Return the (X, Y) coordinate for the center point of the cell that contains the specified text.  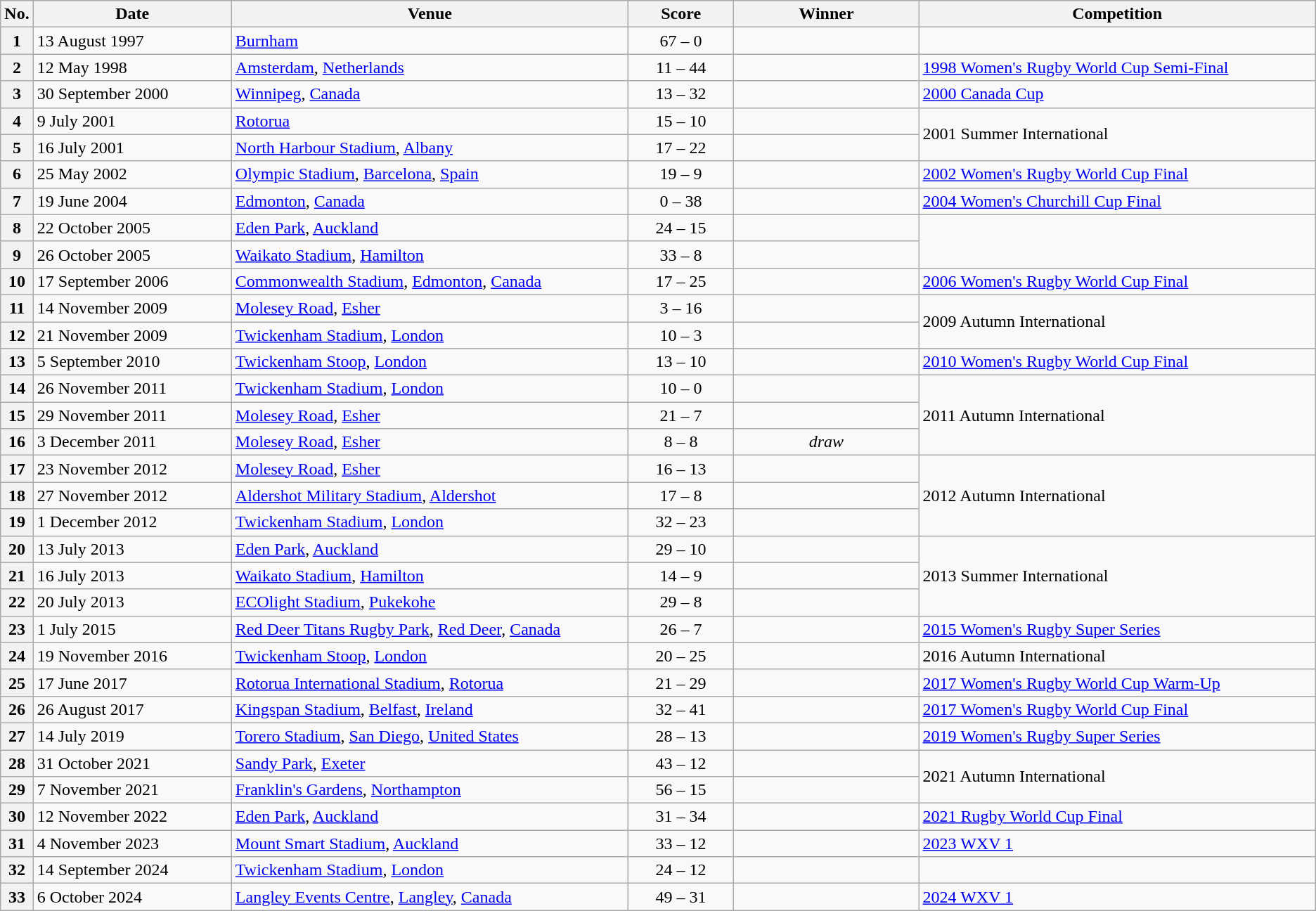
Commonwealth Stadium, Edmonton, Canada (430, 281)
31 – 34 (680, 817)
49 – 31 (680, 897)
1 (17, 41)
28 (17, 763)
16 (17, 442)
No. (17, 14)
26 November 2011 (132, 389)
2016 Autumn International (1117, 656)
ECOlight Stadium, Pukekohe (430, 602)
8 – 8 (680, 442)
15 – 10 (680, 121)
26 August 2017 (132, 709)
14 (17, 389)
2019 Women's Rugby Super Series (1117, 736)
30 September 2000 (132, 94)
21 – 7 (680, 415)
31 October 2021 (132, 763)
17 – 8 (680, 496)
56 – 15 (680, 790)
5 (17, 148)
2013 Summer International (1117, 576)
19 June 2004 (132, 201)
2011 Autumn International (1117, 415)
7 November 2021 (132, 790)
13 – 32 (680, 94)
13 (17, 362)
Torero Stadium, San Diego, United States (430, 736)
21 (17, 576)
31 (17, 844)
17 – 25 (680, 281)
29 – 8 (680, 602)
Winner (827, 14)
2 (17, 67)
6 October 2024 (132, 897)
3 December 2011 (132, 442)
2006 Women's Rugby World Cup Final (1117, 281)
23 (17, 629)
23 November 2012 (132, 469)
Edmonton, Canada (430, 201)
32 – 23 (680, 522)
19 (17, 522)
Rotorua (430, 121)
North Harbour Stadium, Albany (430, 148)
26 – 7 (680, 629)
26 October 2005 (132, 254)
5 September 2010 (132, 362)
16 – 13 (680, 469)
22 October 2005 (132, 228)
2017 Women's Rugby World Cup Warm-Up (1117, 683)
Aldershot Military Stadium, Aldershot (430, 496)
9 (17, 254)
24 – 15 (680, 228)
20 – 25 (680, 656)
3 (17, 94)
16 July 2013 (132, 576)
Sandy Park, Exeter (430, 763)
27 (17, 736)
17 (17, 469)
22 (17, 602)
43 – 12 (680, 763)
Venue (430, 14)
2012 Autumn International (1117, 496)
29 (17, 790)
14 September 2024 (132, 870)
Winnipeg, Canada (430, 94)
29 November 2011 (132, 415)
2024 WXV 1 (1117, 897)
2021 Autumn International (1117, 776)
Score (680, 14)
14 July 2019 (132, 736)
2010 Women's Rugby World Cup Final (1117, 362)
4 November 2023 (132, 844)
16 July 2001 (132, 148)
Mount Smart Stadium, Auckland (430, 844)
Franklin's Gardens, Northampton (430, 790)
30 (17, 817)
17 June 2017 (132, 683)
6 (17, 174)
17 September 2006 (132, 281)
18 (17, 496)
1 December 2012 (132, 522)
24 (17, 656)
10 – 0 (680, 389)
Olympic Stadium, Barcelona, Spain (430, 174)
25 May 2002 (132, 174)
2023 WXV 1 (1117, 844)
2015 Women's Rugby Super Series (1117, 629)
28 – 13 (680, 736)
11 – 44 (680, 67)
11 (17, 308)
draw (827, 442)
33 – 12 (680, 844)
19 November 2016 (132, 656)
14 – 9 (680, 576)
17 – 22 (680, 148)
33 – 8 (680, 254)
32 (17, 870)
12 (17, 335)
Kingspan Stadium, Belfast, Ireland (430, 709)
67 – 0 (680, 41)
2001 Summer International (1117, 134)
2002 Women's Rugby World Cup Final (1117, 174)
12 May 1998 (132, 67)
14 November 2009 (132, 308)
Rotorua International Stadium, Rotorua (430, 683)
1998 Women's Rugby World Cup Semi-Final (1117, 67)
21 November 2009 (132, 335)
32 – 41 (680, 709)
0 – 38 (680, 201)
Red Deer Titans Rugby Park, Red Deer, Canada (430, 629)
1 July 2015 (132, 629)
21 – 29 (680, 683)
13 July 2013 (132, 549)
20 July 2013 (132, 602)
13 August 1997 (132, 41)
26 (17, 709)
10 (17, 281)
Competition (1117, 14)
2009 Autumn International (1117, 321)
25 (17, 683)
29 – 10 (680, 549)
2004 Women's Churchill Cup Final (1117, 201)
33 (17, 897)
27 November 2012 (132, 496)
3 – 16 (680, 308)
Langley Events Centre, Langley, Canada (430, 897)
2017 Women's Rugby World Cup Final (1117, 709)
8 (17, 228)
15 (17, 415)
2021 Rugby World Cup Final (1117, 817)
Amsterdam, Netherlands (430, 67)
19 – 9 (680, 174)
24 – 12 (680, 870)
20 (17, 549)
9 July 2001 (132, 121)
12 November 2022 (132, 817)
Burnham (430, 41)
2000 Canada Cup (1117, 94)
4 (17, 121)
7 (17, 201)
10 – 3 (680, 335)
Date (132, 14)
13 – 10 (680, 362)
